Identify which cell holds the provided text, then report its (X, Y) central coordinate. 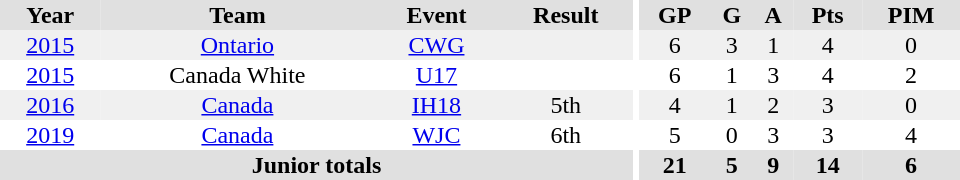
Junior totals (316, 165)
Canada White (237, 75)
GP (675, 15)
Year (50, 15)
Result (566, 15)
Ontario (237, 45)
Team (237, 15)
IH18 (436, 105)
G (732, 15)
14 (828, 165)
2016 (50, 105)
21 (675, 165)
9 (773, 165)
U17 (436, 75)
A (773, 15)
Pts (828, 15)
PIM (911, 15)
Event (436, 15)
2019 (50, 135)
CWG (436, 45)
6th (566, 135)
5th (566, 105)
WJC (436, 135)
